Return the [X, Y] coordinate for the center point of the cell that contains the specified text.  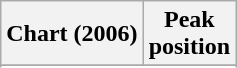
Chart (2006) [72, 34]
Peakposition [189, 34]
